Find where the given text appears and provide that cell's center as [x, y] coordinate. 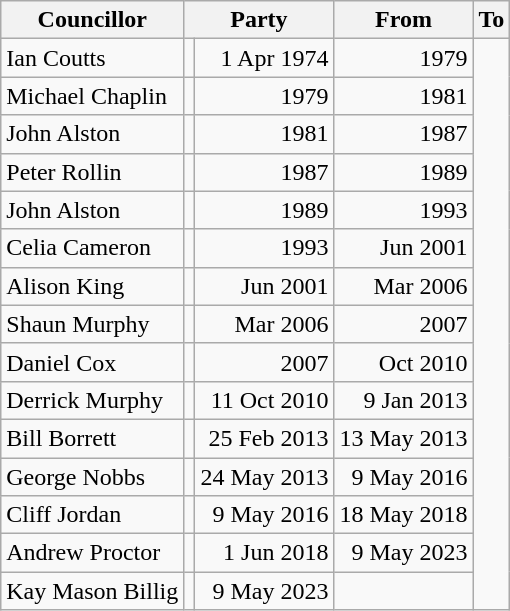
To [492, 20]
George Nobbs [92, 477]
18 May 2018 [404, 515]
24 May 2013 [264, 477]
Andrew Proctor [92, 553]
1 Jun 2018 [264, 553]
9 Jan 2013 [404, 400]
Alison King [92, 286]
Ian Coutts [92, 58]
Councillor [92, 20]
Oct 2010 [404, 362]
Cliff Jordan [92, 515]
Michael Chaplin [92, 96]
Peter Rollin [92, 172]
13 May 2013 [404, 438]
Derrick Murphy [92, 400]
Kay Mason Billig [92, 591]
Party [259, 20]
Celia Cameron [92, 248]
11 Oct 2010 [264, 400]
1 Apr 1974 [264, 58]
25 Feb 2013 [264, 438]
Shaun Murphy [92, 324]
Bill Borrett [92, 438]
From [404, 20]
Daniel Cox [92, 362]
